Return (X, Y) of the center of cell containing provided text 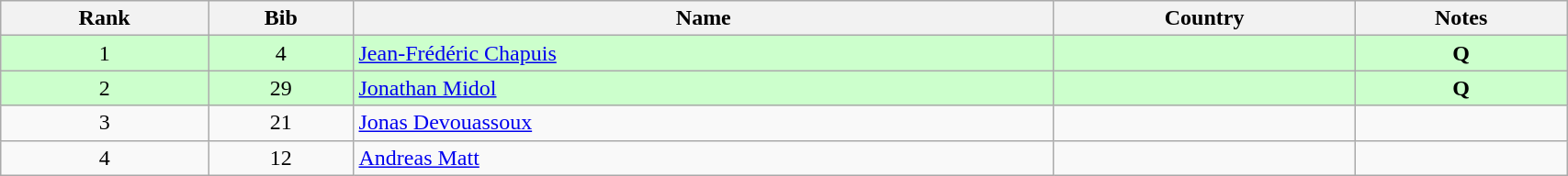
Bib (281, 18)
Notes (1461, 18)
21 (281, 123)
2 (105, 88)
3 (105, 123)
Country (1205, 18)
Jean-Frédéric Chapuis (704, 53)
Jonathan Midol (704, 88)
1 (105, 53)
Name (704, 18)
12 (281, 158)
Andreas Matt (704, 158)
Jonas Devouassoux (704, 123)
29 (281, 88)
Rank (105, 18)
